Find where the given text appears and provide that cell's center as (x, y) coordinate. 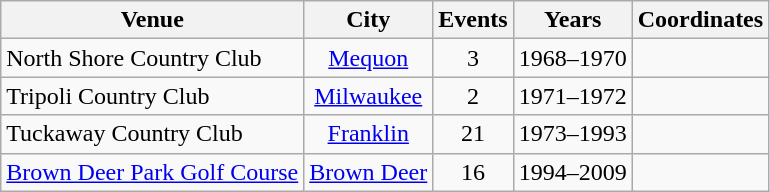
21 (473, 134)
2 (473, 96)
1973–1993 (572, 134)
Events (473, 20)
Tripoli Country Club (152, 96)
Brown Deer (368, 172)
Mequon (368, 58)
Tuckaway Country Club (152, 134)
Coordinates (700, 20)
Milwaukee (368, 96)
16 (473, 172)
1994–2009 (572, 172)
1971–1972 (572, 96)
City (368, 20)
Venue (152, 20)
North Shore Country Club (152, 58)
Brown Deer Park Golf Course (152, 172)
Years (572, 20)
1968–1970 (572, 58)
3 (473, 58)
Franklin (368, 134)
